Search for the cell housing the specified text and yield its (x, y) center coordinate. 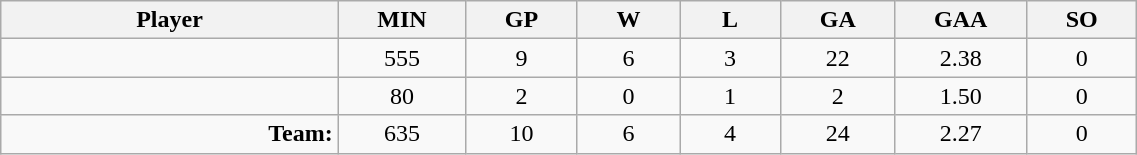
4 (730, 134)
Player (170, 20)
L (730, 20)
GAA (961, 20)
24 (838, 134)
GA (838, 20)
SO (1081, 20)
22 (838, 58)
9 (522, 58)
80 (402, 96)
3 (730, 58)
635 (402, 134)
1.50 (961, 96)
MIN (402, 20)
2.38 (961, 58)
GP (522, 20)
W (628, 20)
10 (522, 134)
2.27 (961, 134)
555 (402, 58)
Team: (170, 134)
1 (730, 96)
